Return the (X, Y) coordinate for the center point of the cell that contains the specified text.  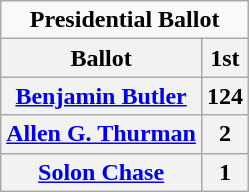
Allen G. Thurman (102, 134)
1 (224, 172)
2 (224, 134)
Benjamin Butler (102, 96)
Ballot (102, 58)
1st (224, 58)
124 (224, 96)
Solon Chase (102, 172)
Presidential Ballot (125, 20)
